Provide the [X, Y] coordinate of the cell's center where the given text is located.  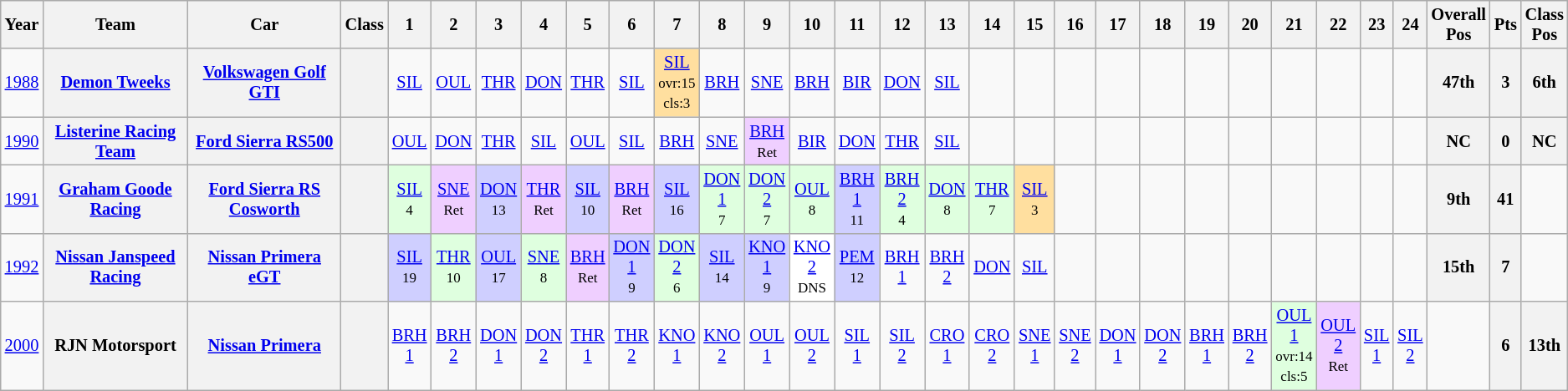
OUL2 [812, 346]
Graham Goode Racing [115, 199]
SIL10 [588, 199]
DON19 [631, 267]
1990 [22, 141]
OUL17 [498, 267]
8 [722, 24]
KNO2 [722, 346]
DON13 [498, 199]
THR10 [453, 267]
47th [1458, 83]
Nissan Primera [264, 346]
Volkswagen Golf GTI [264, 83]
Nissan Primera eGT [264, 267]
SIL19 [410, 267]
SILovr:15cls:3 [677, 83]
BRH111 [857, 199]
23 [1376, 24]
ClassPos [1545, 24]
OUL1 [767, 346]
CRO2 [992, 346]
1991 [22, 199]
Listerine Racing Team [115, 141]
THR2 [631, 346]
Pts [1505, 24]
2 [453, 24]
1992 [22, 267]
1 [410, 24]
BRH24 [902, 199]
Team [115, 24]
KNO1 [677, 346]
24 [1410, 24]
2000 [22, 346]
SNE8 [544, 267]
41 [1505, 199]
15th [1458, 267]
KNO19 [767, 267]
6th [1545, 83]
SNE1 [1034, 346]
21 [1294, 24]
SIL16 [677, 199]
OUL8 [812, 199]
19 [1207, 24]
20 [1250, 24]
Nissan Janspeed Racing [115, 267]
10 [812, 24]
SIL3 [1034, 199]
0 [1505, 141]
9 [767, 24]
Demon Tweeks [115, 83]
Class [365, 24]
THR1 [588, 346]
Year [22, 24]
13 [947, 24]
DON26 [677, 267]
13th [1545, 346]
Ford Sierra RS Cosworth [264, 199]
5 [588, 24]
SNERet [453, 199]
15 [1034, 24]
RJN Motorsport [115, 346]
CRO1 [947, 346]
DON17 [722, 199]
9th [1458, 199]
14 [992, 24]
SIL4 [410, 199]
16 [1075, 24]
1988 [22, 83]
SNE2 [1075, 346]
DON8 [947, 199]
18 [1162, 24]
22 [1338, 24]
11 [857, 24]
OUL1ovr:14cls:5 [1294, 346]
KNO2DNS [812, 267]
OverallPos [1458, 24]
Ford Sierra RS500 [264, 141]
Car [264, 24]
THR7 [992, 199]
4 [544, 24]
17 [1118, 24]
SIL14 [722, 267]
PEM12 [857, 267]
THRRet [544, 199]
DON27 [767, 199]
OUL2Ret [1338, 346]
12 [902, 24]
